Provide the [X, Y] coordinate of the cell's center where the given text is located.  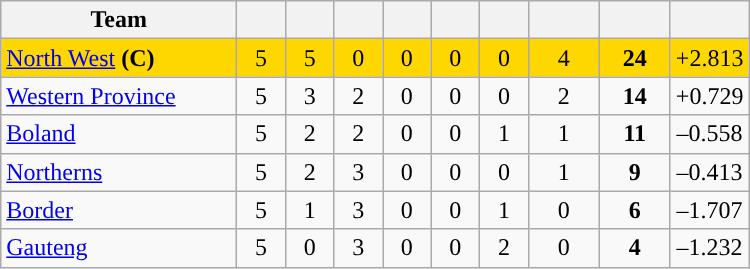
Western Province [119, 96]
9 [634, 172]
Border [119, 210]
–1.707 [710, 210]
Team [119, 20]
–1.232 [710, 248]
Boland [119, 134]
–0.558 [710, 134]
North West (C) [119, 58]
Gauteng [119, 248]
14 [634, 96]
–0.413 [710, 172]
24 [634, 58]
6 [634, 210]
+0.729 [710, 96]
+2.813 [710, 58]
11 [634, 134]
Northerns [119, 172]
